Detect which cell encompasses the target text, then output its (x, y) center coordinate. 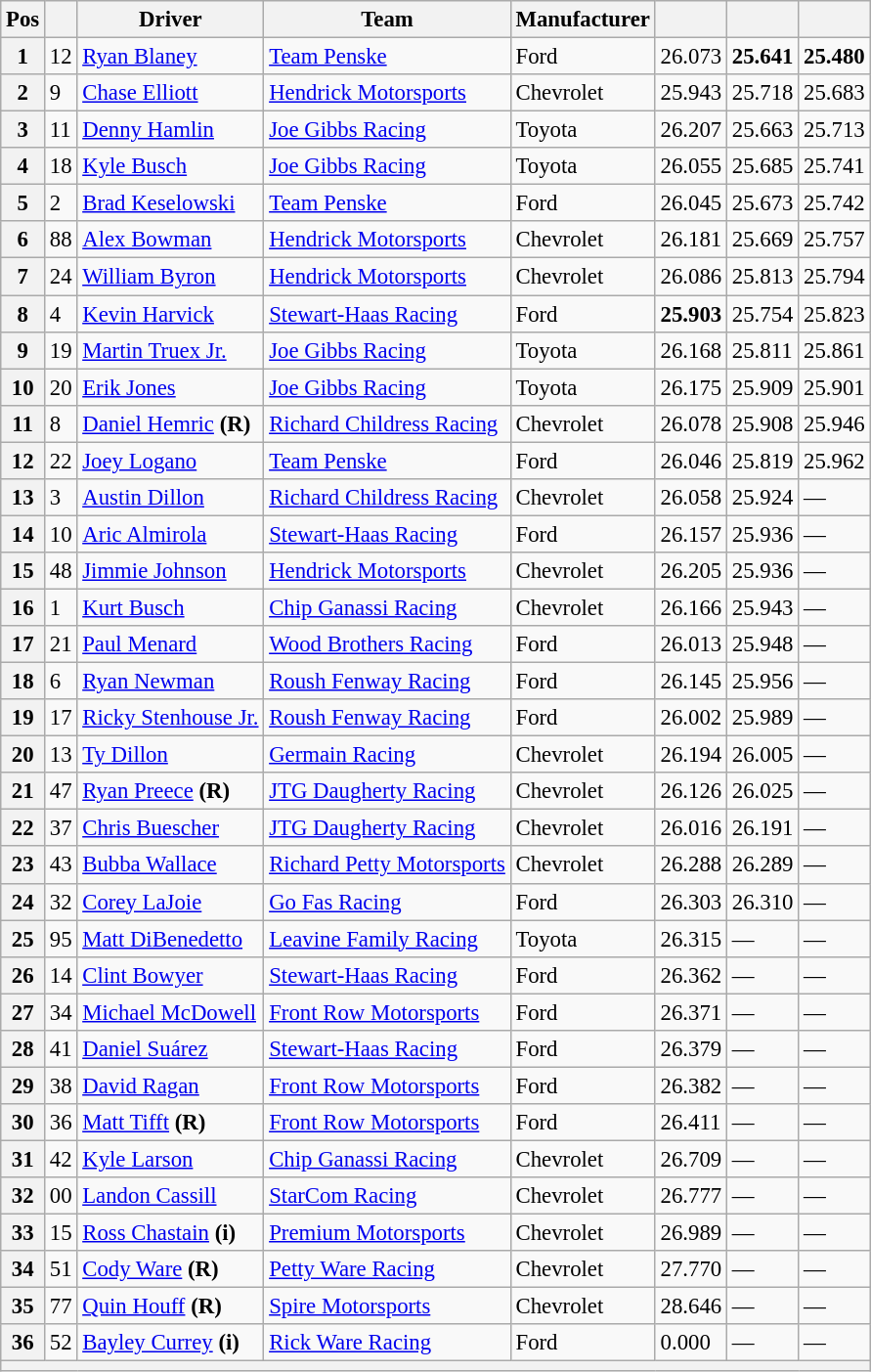
26.157 (690, 534)
0.000 (690, 1343)
Kevin Harvick (170, 314)
26.181 (690, 240)
26.989 (690, 1233)
Aric Almirola (170, 534)
26.002 (690, 718)
31 (23, 1159)
Rick Ware Racing (387, 1343)
26.055 (690, 166)
26.013 (690, 644)
Kurt Busch (170, 607)
Austin Dillon (170, 498)
25.962 (835, 461)
42 (61, 1159)
26.709 (690, 1159)
26.288 (690, 865)
Daniel Hemric (R) (170, 423)
25.673 (762, 203)
25.946 (835, 423)
Kyle Larson (170, 1159)
26.016 (690, 828)
26.207 (690, 130)
Paul Menard (170, 644)
Matt DiBenedetto (170, 939)
Ricky Stenhouse Jr. (170, 718)
Denny Hamlin (170, 130)
25.989 (762, 718)
25.754 (762, 314)
26.078 (690, 423)
25.819 (762, 461)
47 (61, 791)
Clint Bowyer (170, 975)
43 (61, 865)
52 (61, 1343)
26.310 (762, 902)
26.005 (762, 755)
26.045 (690, 203)
25.713 (835, 130)
28 (23, 1049)
25.948 (762, 644)
28.646 (690, 1306)
25.901 (835, 387)
26.086 (690, 277)
26.371 (690, 1012)
26.411 (690, 1123)
Quin Houff (R) (170, 1306)
48 (61, 571)
38 (61, 1085)
Daniel Suárez (170, 1049)
26.168 (690, 350)
Team (387, 20)
37 (61, 828)
25.811 (762, 350)
Erik Jones (170, 387)
88 (61, 240)
Ross Chastain (i) (170, 1233)
Corey LaJoie (170, 902)
William Byron (170, 277)
Brad Keselowski (170, 203)
Cody Ware (R) (170, 1269)
Manufacturer (583, 20)
Landon Cassill (170, 1196)
26.166 (690, 607)
7 (23, 277)
Spire Motorsports (387, 1306)
41 (61, 1049)
Kyle Busch (170, 166)
Wood Brothers Racing (387, 644)
25.685 (762, 166)
26.175 (690, 387)
25.742 (835, 203)
25.903 (690, 314)
Leavine Family Racing (387, 939)
29 (23, 1085)
25.794 (835, 277)
26.382 (690, 1085)
77 (61, 1306)
25.908 (762, 423)
33 (23, 1233)
26.303 (690, 902)
Ryan Newman (170, 682)
25.924 (762, 498)
Pos (23, 20)
Martin Truex Jr. (170, 350)
26.194 (690, 755)
25.757 (835, 240)
27.770 (690, 1269)
5 (23, 203)
26.315 (690, 939)
26.025 (762, 791)
Ryan Blaney (170, 57)
35 (23, 1306)
26.289 (762, 865)
00 (61, 1196)
Driver (170, 20)
51 (61, 1269)
Go Fas Racing (387, 902)
25.909 (762, 387)
Bayley Currey (i) (170, 1343)
25.669 (762, 240)
26 (23, 975)
23 (23, 865)
Ryan Preece (R) (170, 791)
26.205 (690, 571)
25.861 (835, 350)
25.683 (835, 93)
Michael McDowell (170, 1012)
95 (61, 939)
25.718 (762, 93)
26.777 (690, 1196)
26.191 (762, 828)
25.956 (762, 682)
Petty Ware Racing (387, 1269)
Chase Elliott (170, 93)
Premium Motorsports (387, 1233)
26.126 (690, 791)
25.813 (762, 277)
David Ragan (170, 1085)
27 (23, 1012)
25.480 (835, 57)
16 (23, 607)
26.362 (690, 975)
Germain Racing (387, 755)
25 (23, 939)
25.741 (835, 166)
25.663 (762, 130)
Jimmie Johnson (170, 571)
Alex Bowman (170, 240)
26.073 (690, 57)
30 (23, 1123)
Ty Dillon (170, 755)
StarCom Racing (387, 1196)
Chris Buescher (170, 828)
26.046 (690, 461)
26.379 (690, 1049)
Richard Petty Motorsports (387, 865)
26.145 (690, 682)
25.641 (762, 57)
Bubba Wallace (170, 865)
Joey Logano (170, 461)
25.823 (835, 314)
26.058 (690, 498)
Matt Tifft (R) (170, 1123)
